Output the (X, Y) coordinate of the center of the cell containing the given text.  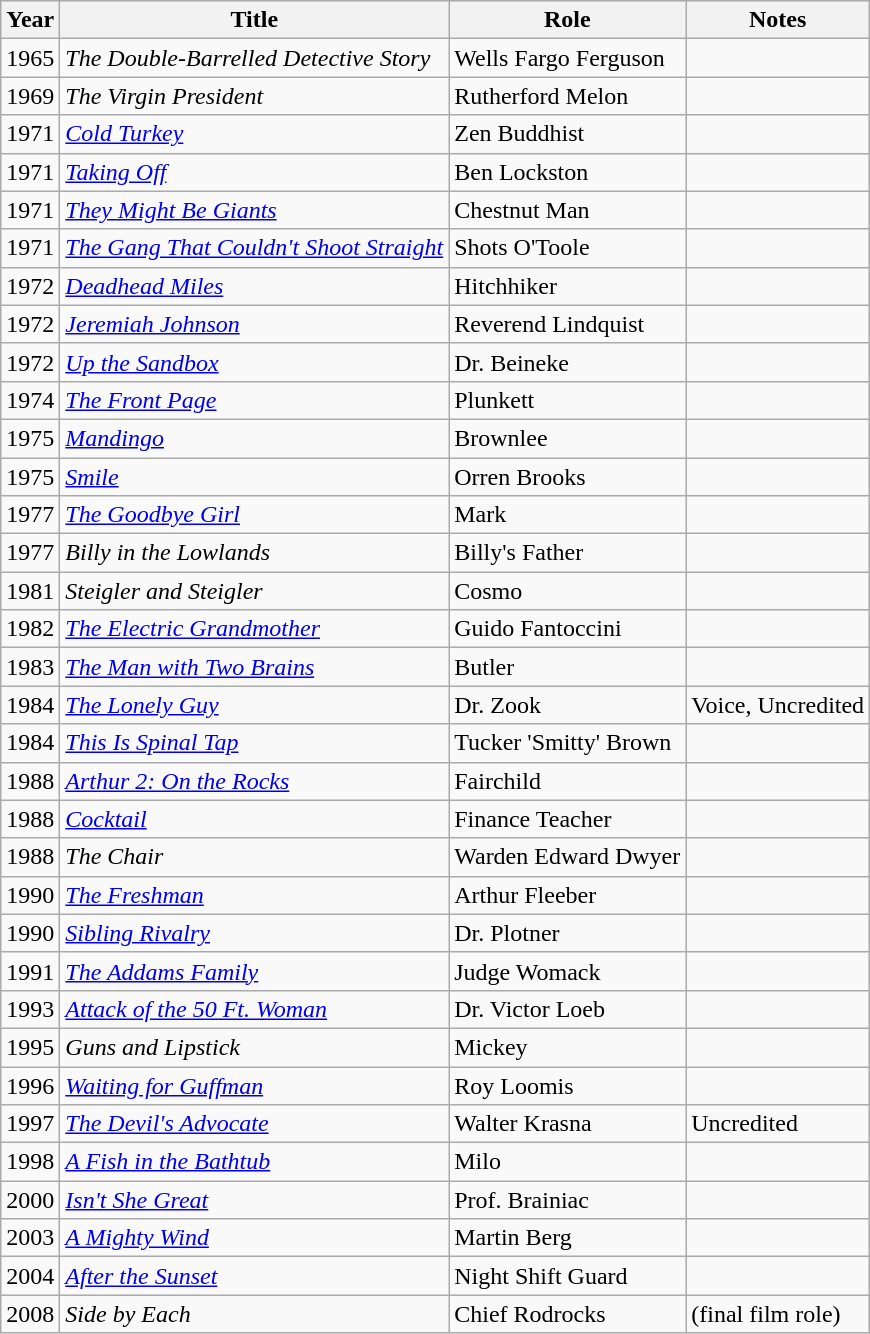
Smile (254, 477)
Billy's Father (568, 553)
The Chair (254, 857)
2000 (30, 1200)
Judge Womack (568, 971)
The Addams Family (254, 971)
Warden Edward Dwyer (568, 857)
Plunkett (568, 400)
Guido Fantoccini (568, 629)
Uncredited (778, 1124)
Milo (568, 1162)
Guns and Lipstick (254, 1047)
Roy Loomis (568, 1085)
Brownlee (568, 438)
1991 (30, 971)
Cold Turkey (254, 134)
Mickey (568, 1047)
1996 (30, 1085)
Finance Teacher (568, 819)
A Fish in the Bathtub (254, 1162)
Dr. Plotner (568, 933)
1982 (30, 629)
Billy in the Lowlands (254, 553)
1981 (30, 591)
Year (30, 20)
They Might Be Giants (254, 210)
Cosmo (568, 591)
Jeremiah Johnson (254, 324)
Shots O'Toole (568, 248)
1969 (30, 96)
Role (568, 20)
The Freshman (254, 895)
Taking Off (254, 172)
2004 (30, 1276)
Arthur Fleeber (568, 895)
1983 (30, 667)
Voice, Uncredited (778, 705)
Side by Each (254, 1314)
Chief Rodrocks (568, 1314)
A Mighty Wind (254, 1238)
Rutherford Melon (568, 96)
Dr. Zook (568, 705)
Reverend Lindquist (568, 324)
The Double-Barrelled Detective Story (254, 58)
Waiting for Guffman (254, 1085)
The Electric Grandmother (254, 629)
2003 (30, 1238)
1974 (30, 400)
1995 (30, 1047)
The Gang That Couldn't Shoot Straight (254, 248)
1993 (30, 1009)
Night Shift Guard (568, 1276)
Attack of the 50 Ft. Woman (254, 1009)
The Man with Two Brains (254, 667)
After the Sunset (254, 1276)
Martin Berg (568, 1238)
Deadhead Miles (254, 286)
Chestnut Man (568, 210)
Up the Sandbox (254, 362)
2008 (30, 1314)
Prof. Brainiac (568, 1200)
Dr. Victor Loeb (568, 1009)
Isn't She Great (254, 1200)
1997 (30, 1124)
Hitchhiker (568, 286)
The Front Page (254, 400)
Steigler and Steigler (254, 591)
The Lonely Guy (254, 705)
Notes (778, 20)
The Goodbye Girl (254, 515)
Butler (568, 667)
Arthur 2: On the Rocks (254, 781)
Orren Brooks (568, 477)
Wells Fargo Ferguson (568, 58)
Zen Buddhist (568, 134)
Tucker 'Smitty' Brown (568, 743)
Fairchild (568, 781)
Sibling Rivalry (254, 933)
Mandingo (254, 438)
1998 (30, 1162)
This Is Spinal Tap (254, 743)
Ben Lockston (568, 172)
(final film role) (778, 1314)
Walter Krasna (568, 1124)
Cocktail (254, 819)
1965 (30, 58)
Title (254, 20)
The Virgin President (254, 96)
The Devil's Advocate (254, 1124)
Mark (568, 515)
Dr. Beineke (568, 362)
